Locate the cell with the specified text and output its [X, Y] center coordinate. 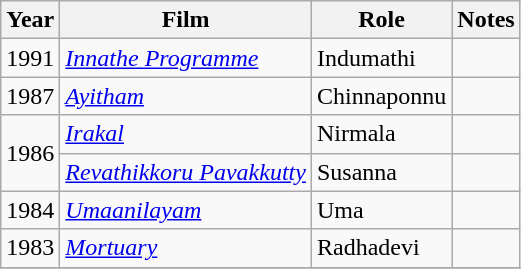
Role [381, 20]
1983 [30, 248]
Ayitham [186, 96]
Year [30, 20]
Susanna [381, 172]
Innathe Programme [186, 58]
Radhadevi [381, 248]
1984 [30, 210]
Indumathi [381, 58]
Irakal [186, 134]
Mortuary [186, 248]
1986 [30, 153]
1987 [30, 96]
1991 [30, 58]
Uma [381, 210]
Revathikkoru Pavakkutty [186, 172]
Film [186, 20]
Chinnaponnu [381, 96]
Nirmala [381, 134]
Notes [486, 20]
Umaanilayam [186, 210]
